Scan for the cell matching the given text and deliver its [x, y] coordinate at center. 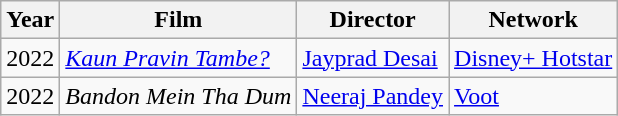
Jayprad Desai [373, 58]
Network [534, 20]
Director [373, 20]
Year [30, 20]
Bandon Mein Tha Dum [178, 96]
Film [178, 20]
Kaun Pravin Tambe? [178, 58]
Disney+ Hotstar [534, 58]
Neeraj Pandey [373, 96]
Voot [534, 96]
